Capture the cell that displays the provided text and extract its (X, Y) central coordinate. 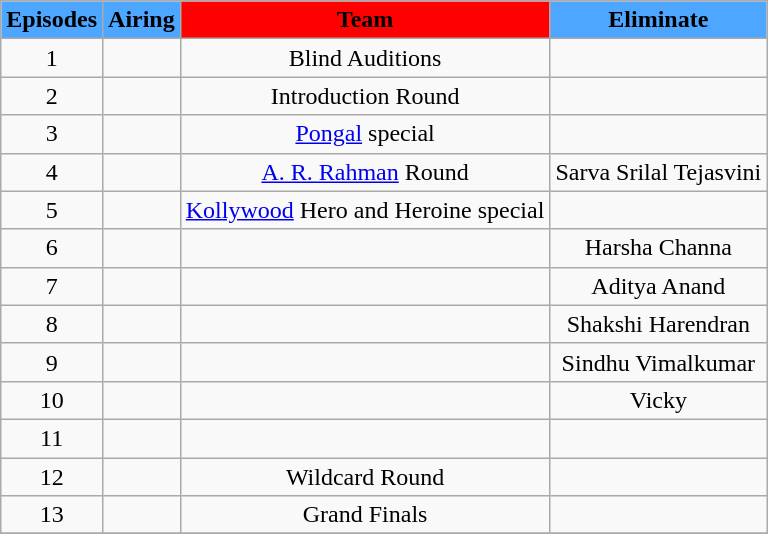
Sindhu Vimalkumar (658, 362)
Eliminate (658, 20)
Episodes (52, 20)
Pongal special (365, 134)
3 (52, 134)
Grand Finals (365, 515)
9 (52, 362)
Kollywood Hero and Heroine special (365, 210)
8 (52, 324)
Sarva Srilal Tejasvini (658, 172)
A. R. Rahman Round (365, 172)
Shakshi Harendran (658, 324)
13 (52, 515)
2 (52, 96)
Vicky (658, 400)
Wildcard Round (365, 477)
Airing (142, 20)
11 (52, 438)
12 (52, 477)
4 (52, 172)
7 (52, 286)
Introduction Round (365, 96)
Blind Auditions (365, 58)
5 (52, 210)
1 (52, 58)
10 (52, 400)
Team (365, 20)
Aditya Anand (658, 286)
6 (52, 248)
Harsha Channa (658, 248)
